Return the [X, Y] coordinate for the center point of the cell that contains the specified text.  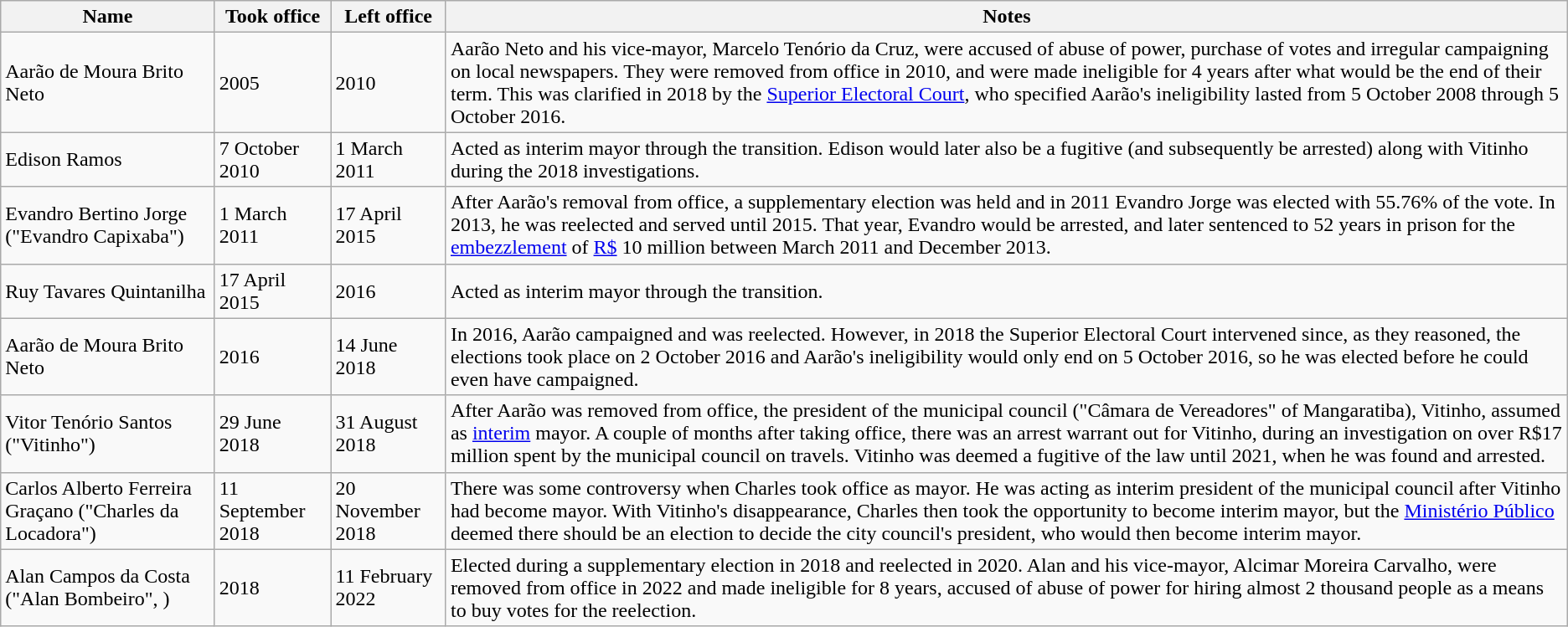
14 June 2018 [389, 357]
2010 [389, 82]
Acted as interim mayor through the transition. [1007, 291]
Name [107, 17]
Took office [273, 17]
31 August 2018 [389, 434]
Vitor Tenório Santos ("Vitinho") [107, 434]
Notes [1007, 17]
7 October 2010 [273, 159]
Evandro Bertino Jorge ("Evandro Capixaba") [107, 225]
Ruy Tavares Quintanilha [107, 291]
Carlos Alberto Ferreira Graçano ("Charles da Locadora") [107, 511]
20 November 2018 [389, 511]
2018 [273, 588]
29 June 2018 [273, 434]
Edison Ramos [107, 159]
11 February 2022 [389, 588]
2005 [273, 82]
Alan Campos da Costa ("Alan Bombeiro", ) [107, 588]
11 September 2018 [273, 511]
Left office [389, 17]
